Return the [x, y] coordinate for the center point of the cell that contains the specified text.  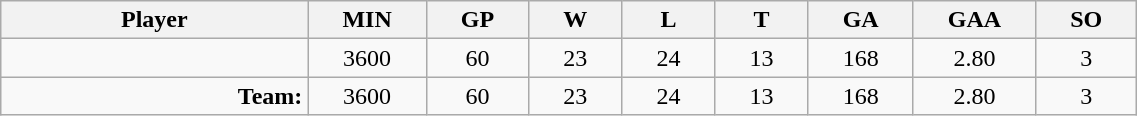
Team: [154, 96]
GAA [974, 20]
T [762, 20]
GA [860, 20]
L [668, 20]
SO [1086, 20]
GP [477, 20]
Player [154, 20]
W [576, 20]
MIN [367, 20]
